Determine the [x, y] coordinate at the center of the cell enclosing the given text.  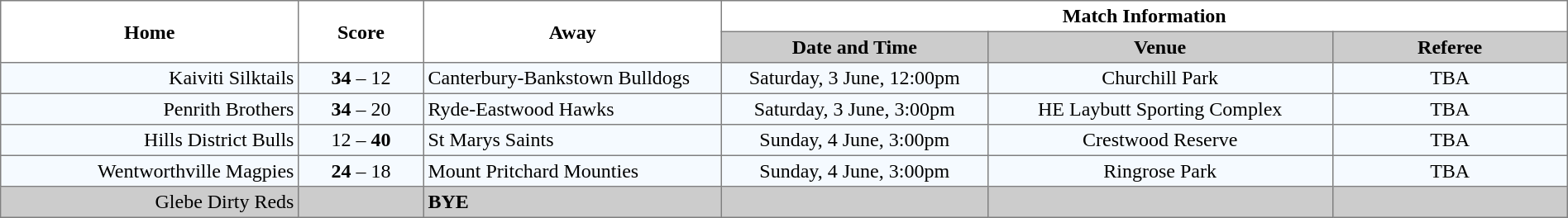
St Marys Saints [572, 140]
Penrith Brothers [150, 109]
12 – 40 [361, 140]
Glebe Dirty Reds [150, 202]
HE Laybutt Sporting Complex [1159, 109]
Match Information [1145, 17]
Away [572, 31]
Wentworthville Magpies [150, 171]
BYE [572, 202]
34 – 12 [361, 78]
Venue [1159, 47]
Score [361, 31]
Crestwood Reserve [1159, 140]
Canterbury-Bankstown Bulldogs [572, 78]
Kaiviti Silktails [150, 78]
Referee [1450, 47]
Hills District Bulls [150, 140]
24 – 18 [361, 171]
34 – 20 [361, 109]
Mount Pritchard Mounties [572, 171]
Churchill Park [1159, 78]
Ryde-Eastwood Hawks [572, 109]
Home [150, 31]
Saturday, 3 June, 3:00pm [854, 109]
Ringrose Park [1159, 171]
Date and Time [854, 47]
Saturday, 3 June, 12:00pm [854, 78]
